Return the (x, y) coordinate for the center point of the cell that contains the specified text.  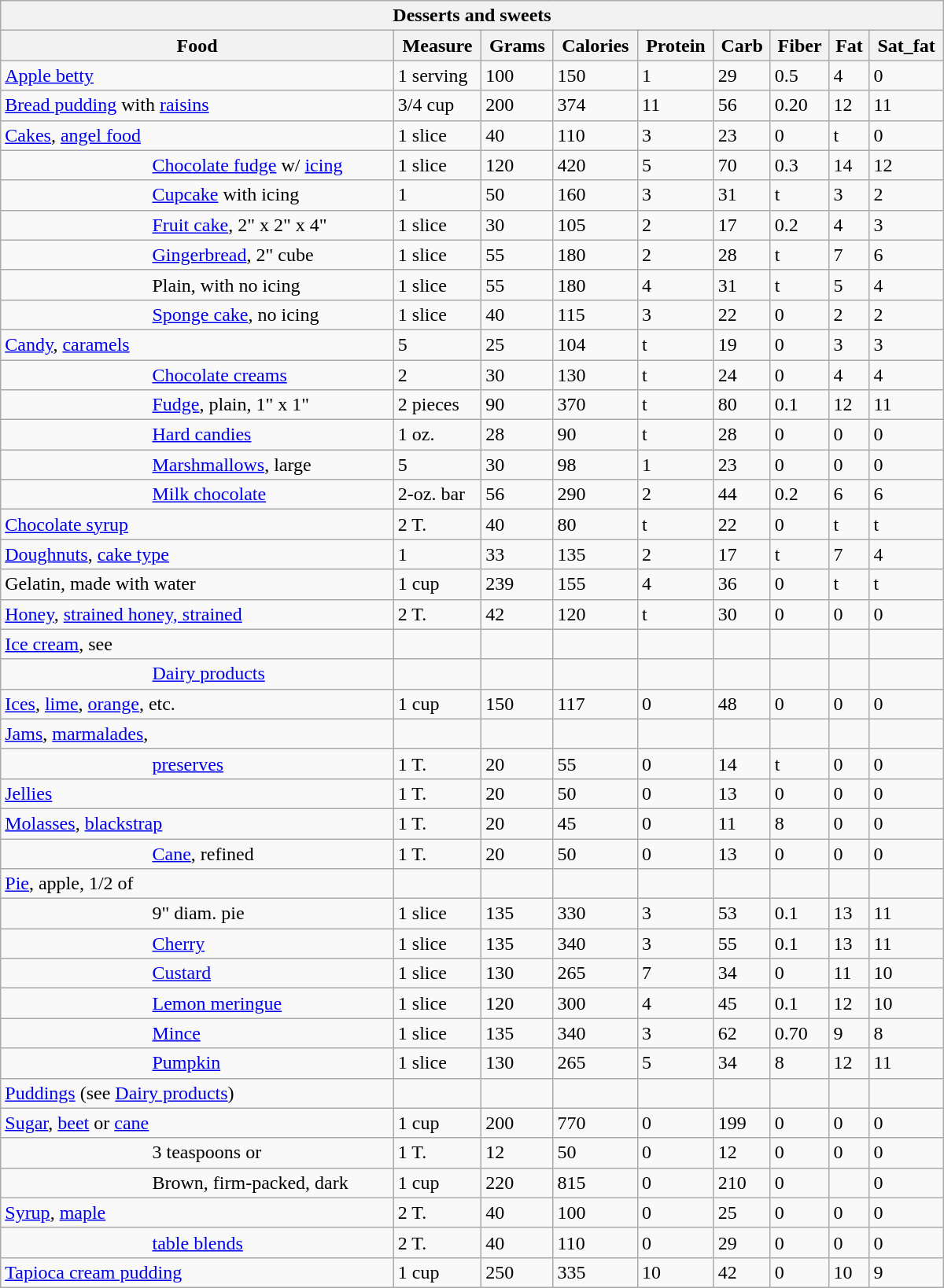
250 (518, 1272)
300 (596, 1003)
Fruit cake, 2" x 2" x 4" (197, 225)
Jellies (197, 793)
815 (596, 1183)
62 (742, 1033)
Lemon meringue (197, 1003)
Molasses, blackstrap (197, 823)
Milk chocolate (197, 495)
Bread pudding with raisins (197, 105)
Pumpkin (197, 1063)
Sugar, beet or cane (197, 1123)
0.20 (799, 105)
9" diam. pie (197, 914)
Honey, strained honey, strained (197, 614)
Cherry (197, 944)
Pie, apple, 1/2 of (197, 884)
3/4 cup (437, 105)
155 (596, 584)
420 (596, 165)
290 (596, 495)
Candy, caramels (197, 344)
44 (742, 495)
Fudge, plain, 1" x 1" (197, 405)
Ices, lime, orange, etc. (197, 704)
Tapioca cream pudding (197, 1272)
105 (596, 225)
24 (742, 375)
48 (742, 704)
3 teaspoons or (197, 1153)
Ice cream, see (197, 644)
Measure (437, 46)
Brown, firm-packed, dark (197, 1183)
Jams, marmalades, (197, 734)
Sat_fat (906, 46)
370 (596, 405)
210 (742, 1183)
19 (742, 344)
Cupcake with icing (197, 195)
Protein (677, 46)
Gingerbread, 2" cube (197, 255)
0.70 (799, 1033)
Doughnuts, cake type (197, 554)
0.5 (799, 75)
335 (596, 1272)
Puddings (see Dairy products) (197, 1093)
table blends (197, 1242)
2 pieces (437, 405)
Mince (197, 1033)
Gelatin, made with water (197, 584)
Carb (742, 46)
115 (596, 315)
2-oz. bar (437, 495)
Dairy products (197, 674)
Cane, refined (197, 853)
Hard candies (197, 435)
Food (197, 46)
160 (596, 195)
Plain, with no icing (197, 285)
374 (596, 105)
preserves (197, 764)
Chocolate syrup (197, 524)
199 (742, 1123)
Fiber (799, 46)
Cakes, angel food (197, 135)
330 (596, 914)
Apple betty (197, 75)
117 (596, 704)
770 (596, 1123)
Desserts and sweets (472, 16)
70 (742, 165)
98 (596, 465)
53 (742, 914)
Marshmallows, large (197, 465)
Calories (596, 46)
36 (742, 584)
239 (518, 584)
1 serving (437, 75)
104 (596, 344)
Syrup, maple (197, 1213)
Fat (850, 46)
Chocolate creams (197, 375)
Custard (197, 973)
0.3 (799, 165)
1 oz. (437, 435)
220 (518, 1183)
33 (518, 554)
Sponge cake, no icing (197, 315)
Chocolate fudge w/ icing (197, 165)
Grams (518, 46)
